Determine the (X, Y) coordinate at the center of the cell enclosing the given text.  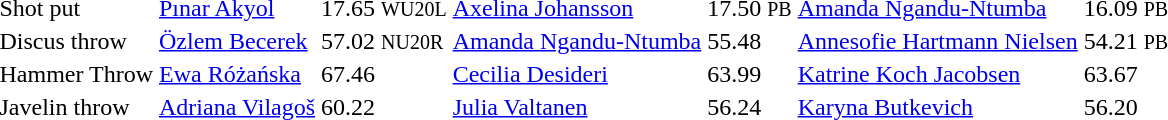
55.48 (750, 41)
Amanda Ngandu-Ntumba (577, 41)
Katrine Koch Jacobsen (938, 74)
Annesofie Hartmann Nielsen (938, 41)
Özlem Becerek (238, 41)
Cecilia Desideri (577, 74)
Ewa Różańska (238, 74)
63.99 (750, 74)
67.46 (384, 74)
57.02 NU20R (384, 41)
